Output the (X, Y) coordinate of the center of the cell containing the given text.  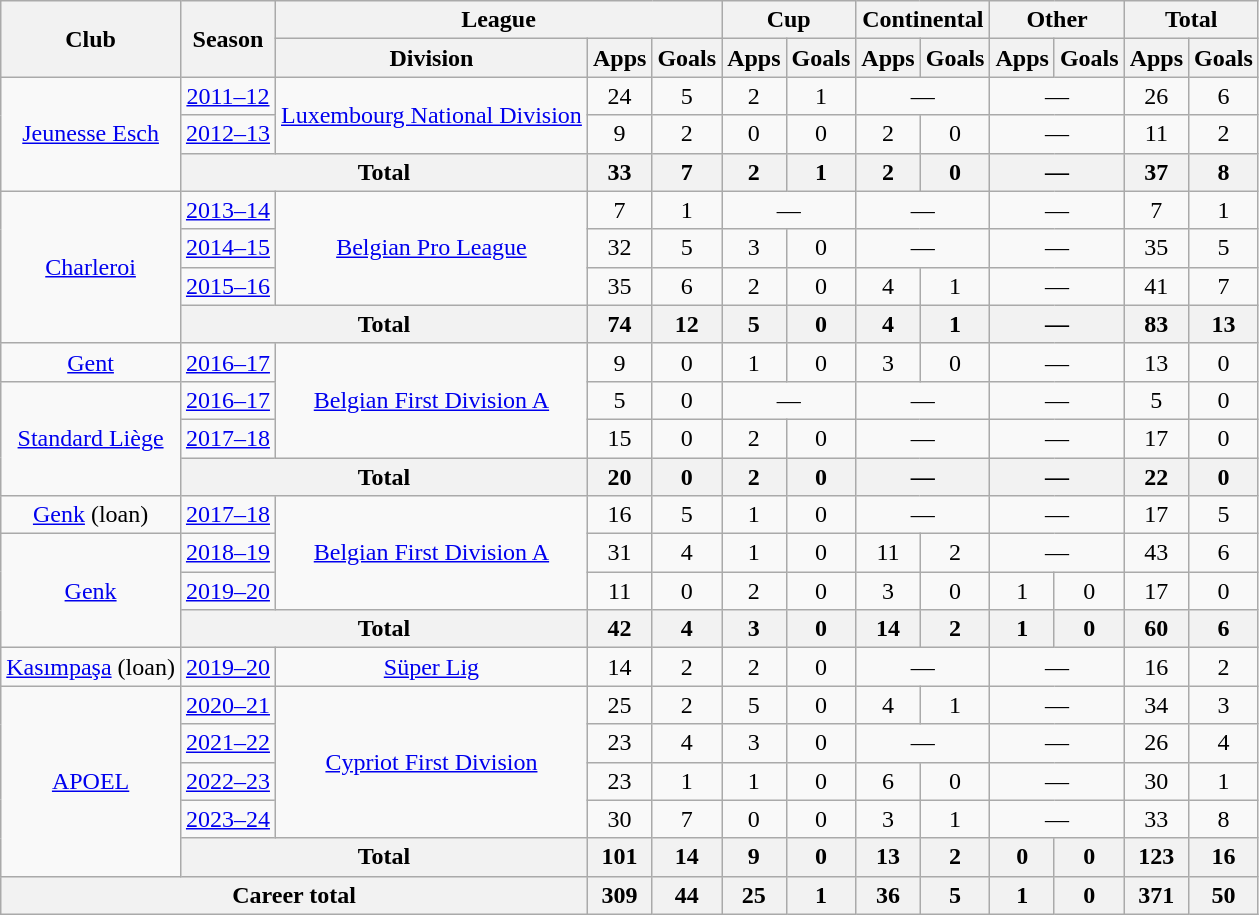
Club (91, 39)
2023–24 (228, 819)
Jeunesse Esch (91, 134)
2015–16 (228, 286)
Division (431, 58)
2022–23 (228, 781)
Charleroi (91, 267)
Kasımpaşa (loan) (91, 667)
2014–15 (228, 248)
Other (1057, 20)
2021–22 (228, 743)
2011–12 (228, 96)
44 (687, 895)
37 (1156, 172)
24 (619, 96)
Belgian Pro League (431, 248)
36 (888, 895)
Standard Liège (91, 438)
22 (1156, 477)
15 (619, 438)
123 (1156, 857)
Genk (91, 591)
League (498, 20)
50 (1224, 895)
Gent (91, 362)
20 (619, 477)
371 (1156, 895)
34 (1156, 705)
Genk (loan) (91, 515)
Season (228, 39)
60 (1156, 629)
74 (619, 324)
43 (1156, 553)
83 (1156, 324)
31 (619, 553)
12 (687, 324)
Süper Lig (431, 667)
Career total (294, 895)
2018–19 (228, 553)
32 (619, 248)
Cup (789, 20)
Luxembourg National Division (431, 115)
101 (619, 857)
APOEL (91, 781)
Cypriot First Division (431, 762)
309 (619, 895)
2020–21 (228, 705)
42 (619, 629)
2013–14 (228, 210)
41 (1156, 286)
2012–13 (228, 134)
Continental (923, 20)
